Find where the given text appears and provide that cell's center as (x, y) coordinate. 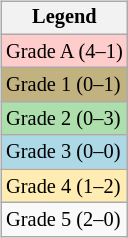
Grade 4 (1–2) (64, 186)
Grade 5 (2–0) (64, 220)
Grade 1 (0–1) (64, 85)
Grade 3 (0–0) (64, 152)
Grade 2 (0–3) (64, 119)
Grade A (4–1) (64, 51)
Legend (64, 18)
